Identify which cell holds the provided text, then report its (X, Y) central coordinate. 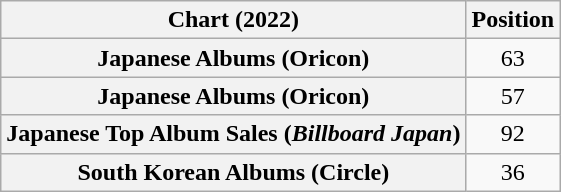
Japanese Top Album Sales (Billboard Japan) (234, 134)
92 (513, 134)
Chart (2022) (234, 20)
63 (513, 58)
57 (513, 96)
South Korean Albums (Circle) (234, 172)
Position (513, 20)
36 (513, 172)
